Capture the cell that displays the provided text and extract its (X, Y) central coordinate. 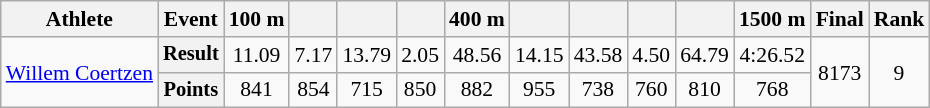
1500 m (772, 19)
Rank (900, 19)
715 (366, 90)
Result (191, 55)
48.56 (477, 55)
14.15 (540, 55)
Points (191, 90)
850 (420, 90)
9 (900, 72)
Event (191, 19)
11.09 (257, 55)
13.79 (366, 55)
810 (704, 90)
841 (257, 90)
400 m (477, 19)
7.17 (313, 55)
Willem Coertzen (80, 72)
760 (651, 90)
4:26.52 (772, 55)
955 (540, 90)
882 (477, 90)
8173 (840, 72)
43.58 (598, 55)
Athlete (80, 19)
738 (598, 90)
100 m (257, 19)
854 (313, 90)
4.50 (651, 55)
64.79 (704, 55)
Final (840, 19)
2.05 (420, 55)
768 (772, 90)
